Return the [x, y] coordinate for the center point of the cell that contains the specified text.  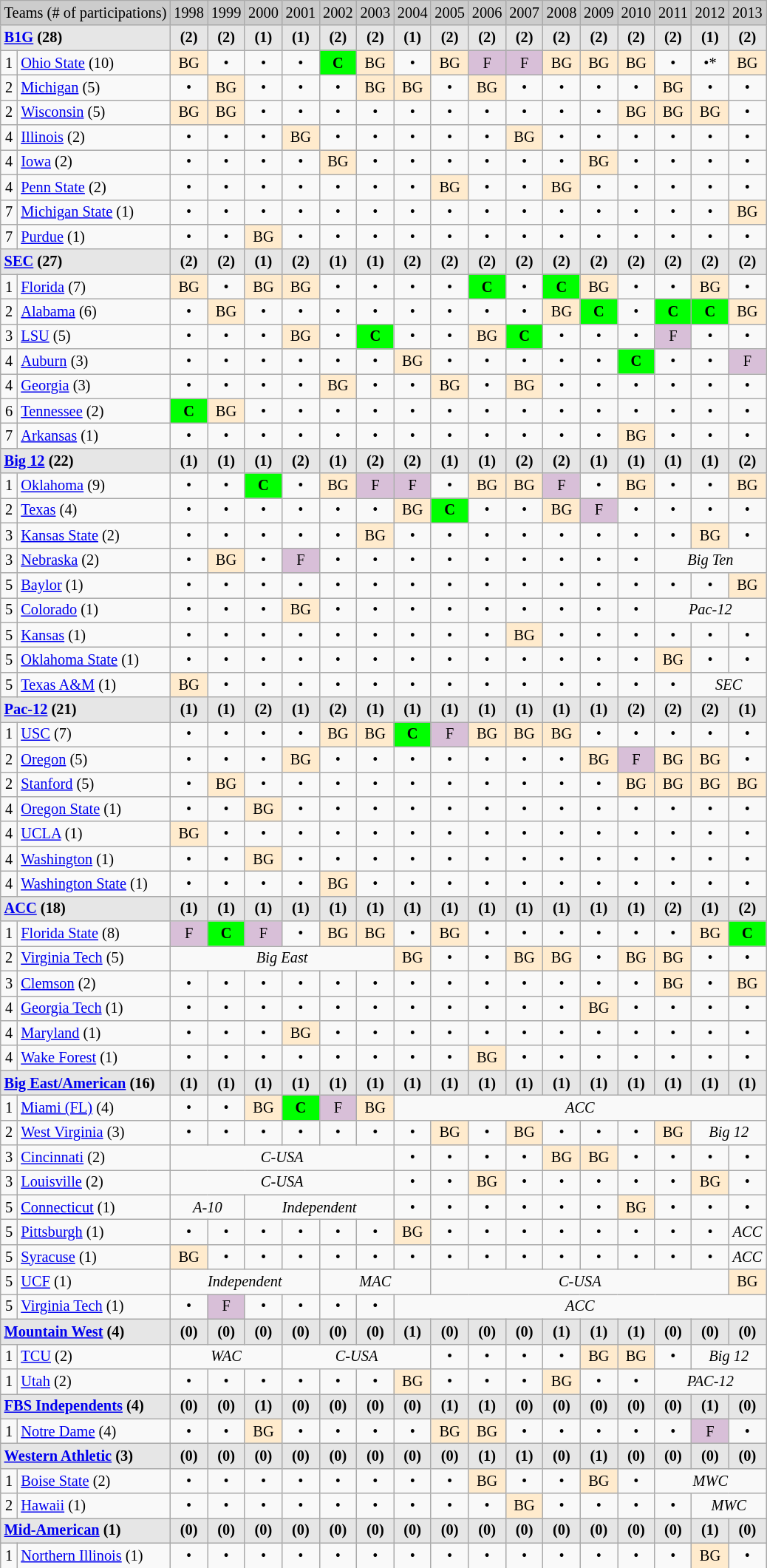
Florida State (8) [93, 934]
Texas (4) [93, 510]
West Virginia (3) [93, 1133]
Syracuse (1) [93, 1257]
2013 [747, 13]
2007 [524, 13]
SEC (27) [86, 262]
1999 [226, 13]
MAC [375, 1282]
Georgia Tech (1) [93, 1008]
Virginia Tech (1) [93, 1306]
Big East/American (16) [86, 1083]
Wisconsin (5) [93, 112]
Mid-American (1) [86, 1530]
TCU (2) [93, 1357]
Washington (1) [93, 859]
Penn State (2) [93, 187]
Auburn (3) [93, 362]
2003 [375, 13]
Pac-12 (21) [86, 710]
Notre Dame (4) [93, 1431]
LSU (5) [93, 336]
Ohio State (10) [93, 63]
Michigan State (1) [93, 212]
Big Ten [711, 560]
2002 [338, 13]
Colorado (1) [93, 610]
Maryland (1) [93, 1033]
Alabama (6) [93, 311]
Florida (7) [93, 287]
UCLA (1) [93, 834]
Oklahoma State (1) [93, 659]
Teams (# of participations) [86, 13]
Texas A&M (1) [93, 685]
Northern Illinois (1) [93, 1555]
Kansas State (2) [93, 535]
2012 [710, 13]
Utah (2) [93, 1381]
Western Athletic (3) [86, 1456]
1998 [188, 13]
Big 12 (22) [86, 461]
Mountain West (4) [86, 1331]
Michigan (5) [93, 87]
2009 [599, 13]
•* [710, 63]
6 [9, 411]
Miami (FL) (4) [93, 1107]
SEC [729, 685]
Cincinnati (2) [93, 1158]
Oregon State (1) [93, 809]
USC (7) [93, 734]
Clemson (2) [93, 983]
Oregon (5) [93, 759]
UCF (1) [93, 1282]
ACC (18) [86, 909]
2001 [301, 13]
Hawaii (1) [93, 1506]
2005 [449, 13]
WAC [226, 1357]
Virginia Tech (5) [93, 958]
2008 [562, 13]
Washington State (1) [93, 883]
Kansas (1) [93, 635]
Illinois (2) [93, 138]
2010 [636, 13]
Tennessee (2) [93, 411]
Stanford (5) [93, 784]
Georgia (3) [93, 386]
Iowa (2) [93, 162]
Boise State (2) [93, 1481]
B1G (28) [86, 38]
FBS Independents (4) [86, 1406]
Big East [282, 958]
2000 [263, 13]
Connecticut (1) [93, 1207]
Baylor (1) [93, 585]
2011 [673, 13]
Pac-12 [711, 610]
2004 [412, 13]
Nebraska (2) [93, 560]
Arkansas (1) [93, 435]
Wake Forest (1) [93, 1058]
A-10 [207, 1207]
Oklahoma (9) [93, 486]
Louisville (2) [93, 1182]
2006 [487, 13]
PAC-12 [711, 1381]
Pittsburgh (1) [93, 1232]
Purdue (1) [93, 237]
